Determine the (x, y) coordinate at the center of the cell enclosing the given text.  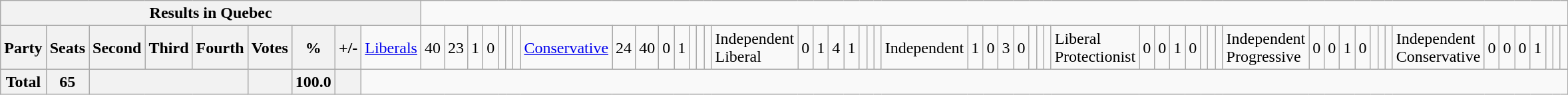
4 (836, 48)
Conservative (566, 48)
Seats (67, 48)
% (313, 48)
+/- (347, 48)
Liberal Protectionist (1095, 48)
Total (23, 82)
Third (169, 48)
Votes (270, 48)
Fourth (220, 48)
Independent Progressive (1266, 48)
Independent Conservative (1438, 48)
Results in Quebec (211, 13)
Independent Liberal (755, 48)
Independent (924, 48)
24 (624, 48)
65 (67, 82)
23 (457, 48)
Second (117, 48)
3 (1006, 48)
100.0 (313, 82)
Party (23, 48)
Liberals (391, 48)
